Locate the cell with the specified text and output its (x, y) center coordinate. 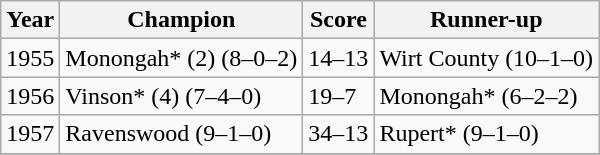
Wirt County (10–1–0) (486, 58)
1955 (30, 58)
1956 (30, 96)
34–13 (338, 134)
Monongah* (2) (8–0–2) (182, 58)
1957 (30, 134)
Monongah* (6–2–2) (486, 96)
Runner-up (486, 20)
Year (30, 20)
Rupert* (9–1–0) (486, 134)
Vinson* (4) (7–4–0) (182, 96)
19–7 (338, 96)
Ravenswood (9–1–0) (182, 134)
Score (338, 20)
14–13 (338, 58)
Champion (182, 20)
